Detect which cell encompasses the target text, then output its [X, Y] center coordinate. 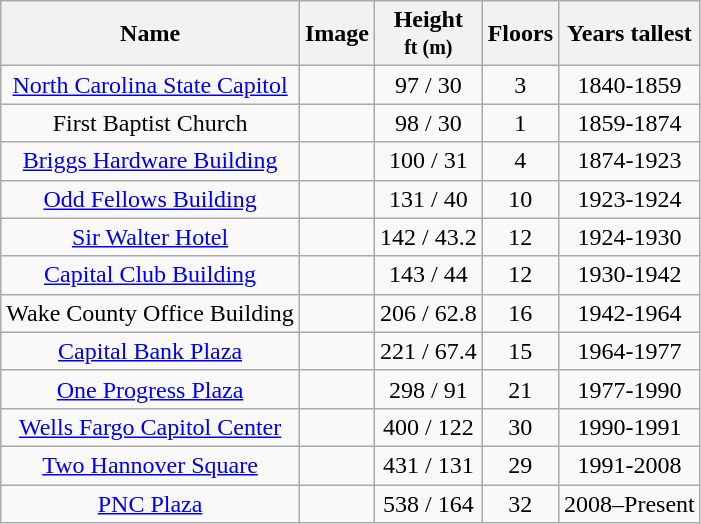
29 [520, 465]
30 [520, 427]
98 / 30 [428, 123]
1977-1990 [630, 389]
3 [520, 85]
221 / 67.4 [428, 351]
400 / 122 [428, 427]
1 [520, 123]
100 / 31 [428, 161]
1923-1924 [630, 199]
298 / 91 [428, 389]
1991-2008 [630, 465]
2008–Present [630, 503]
Two Hannover Square [150, 465]
1930-1942 [630, 275]
1874-1923 [630, 161]
1942-1964 [630, 313]
Years tallest [630, 34]
PNC Plaza [150, 503]
Wells Fargo Capitol Center [150, 427]
Capital Club Building [150, 275]
15 [520, 351]
21 [520, 389]
Odd Fellows Building [150, 199]
143 / 44 [428, 275]
206 / 62.8 [428, 313]
Heightft (m) [428, 34]
Image [336, 34]
431 / 131 [428, 465]
142 / 43.2 [428, 237]
1840-1859 [630, 85]
North Carolina State Capitol [150, 85]
Name [150, 34]
1990-1991 [630, 427]
97 / 30 [428, 85]
1964-1977 [630, 351]
Floors [520, 34]
131 / 40 [428, 199]
10 [520, 199]
One Progress Plaza [150, 389]
1859-1874 [630, 123]
16 [520, 313]
Briggs Hardware Building [150, 161]
4 [520, 161]
Capital Bank Plaza [150, 351]
First Baptist Church [150, 123]
Wake County Office Building [150, 313]
32 [520, 503]
1924-1930 [630, 237]
538 / 164 [428, 503]
Sir Walter Hotel [150, 237]
